Scan for the cell matching the given text and deliver its (X, Y) coordinate at center. 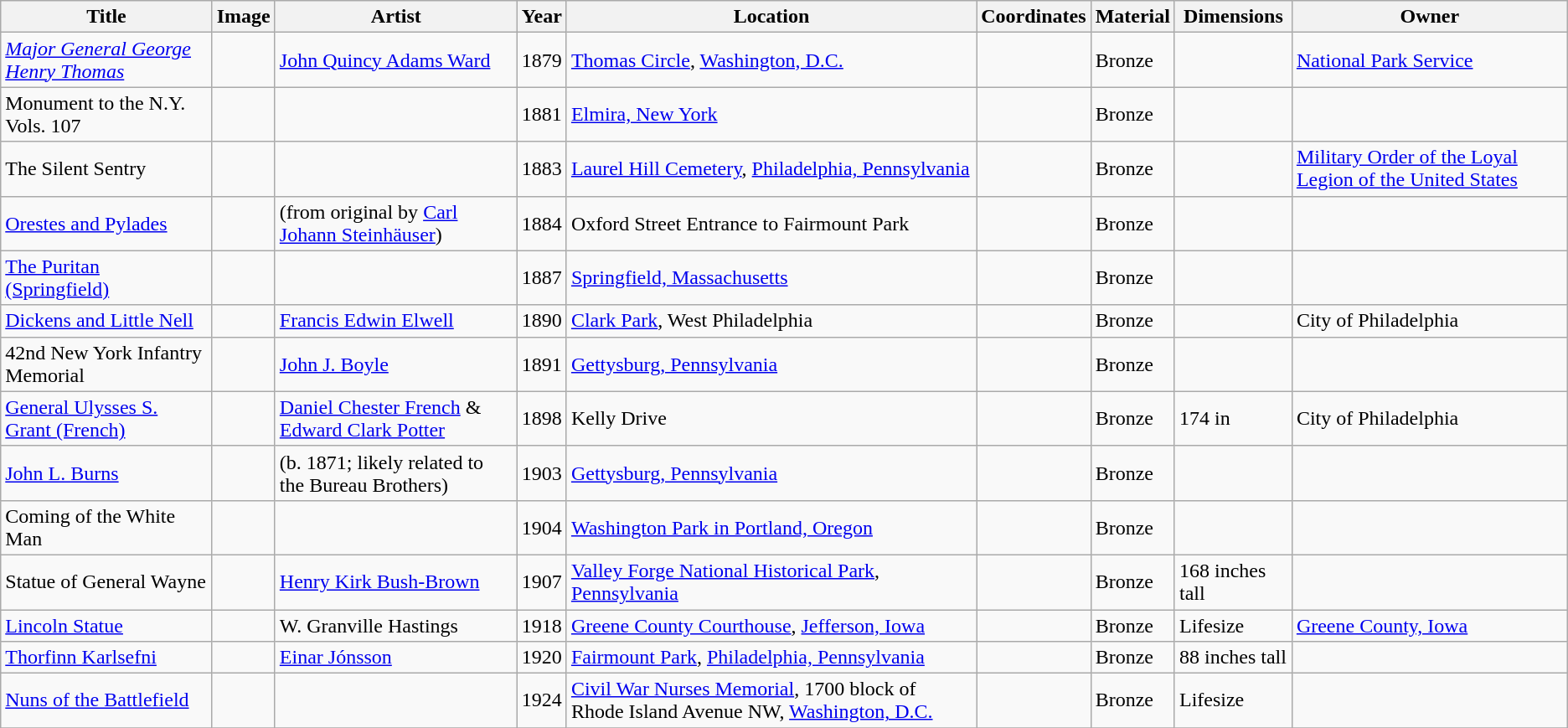
Einar Jónsson (395, 658)
1918 (541, 626)
Military Order of the Loyal Legion of the United States (1429, 169)
Oxford Street Entrance to Fairmount Park (771, 223)
Dimensions (1233, 17)
1924 (541, 700)
Coming of the White Man (106, 528)
174 in (1233, 419)
1898 (541, 419)
Coordinates (1034, 17)
Statue of General Wayne (106, 581)
Owner (1429, 17)
W. Granville Hastings (395, 626)
Laurel Hill Cemetery, Philadelphia, Pennsylvania (771, 169)
John Quincy Adams Ward (395, 60)
(from original by Carl Johann Steinhäuser) (395, 223)
1920 (541, 658)
(b. 1871; likely related to the Bureau Brothers) (395, 472)
Greene County Courthouse, Jefferson, Iowa (771, 626)
Civil War Nurses Memorial, 1700 block of Rhode Island Avenue NW, Washington, D.C. (771, 700)
Artist (395, 17)
168 inches tall (1233, 581)
Dickens and Little Nell (106, 321)
Monument to the N.Y. Vols. 107 (106, 114)
The Silent Sentry (106, 169)
1904 (541, 528)
Valley Forge National Historical Park, Pennsylvania (771, 581)
Fairmount Park, Philadelphia, Pennsylvania (771, 658)
Orestes and Pylades (106, 223)
Lincoln Statue (106, 626)
General Ulysses S. Grant (French) (106, 419)
1879 (541, 60)
Image (243, 17)
1883 (541, 169)
Henry Kirk Bush-Brown (395, 581)
Washington Park in Portland, Oregon (771, 528)
1903 (541, 472)
Title (106, 17)
Elmira, New York (771, 114)
1907 (541, 581)
Francis Edwin Elwell (395, 321)
Thorfinn Karlsefni (106, 658)
John L. Burns (106, 472)
Year (541, 17)
Springfield, Massachusetts (771, 278)
Location (771, 17)
Thomas Circle, Washington, D.C. (771, 60)
John J. Boyle (395, 364)
1884 (541, 223)
1887 (541, 278)
Greene County, Iowa (1429, 626)
Nuns of the Battlefield (106, 700)
Major General George Henry Thomas (106, 60)
1890 (541, 321)
Clark Park, West Philadelphia (771, 321)
1891 (541, 364)
1881 (541, 114)
The Puritan (Springfield) (106, 278)
88 inches tall (1233, 658)
National Park Service (1429, 60)
Kelly Drive (771, 419)
42nd New York Infantry Memorial (106, 364)
Daniel Chester French & Edward Clark Potter (395, 419)
Material (1132, 17)
